Provide the [X, Y] coordinate of the cell's center where the given text is located.  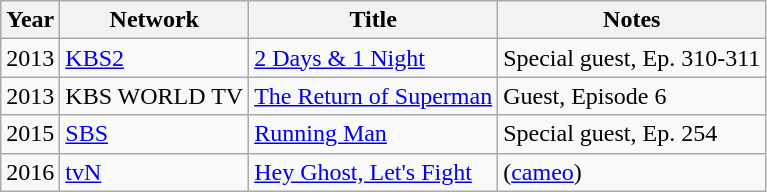
2016 [30, 172]
Year [30, 20]
Title [374, 20]
2 Days & 1 Night [374, 58]
Hey Ghost, Let's Fight [374, 172]
tvN [154, 172]
Notes [632, 20]
SBS [154, 134]
(cameo) [632, 172]
2015 [30, 134]
Network [154, 20]
Running Man [374, 134]
Special guest, Ep. 254 [632, 134]
Guest, Episode 6 [632, 96]
The Return of Superman [374, 96]
Special guest, Ep. 310-311 [632, 58]
KBS WORLD TV [154, 96]
KBS2 [154, 58]
